Return the (x, y) coordinate for the center point of the cell that contains the specified text.  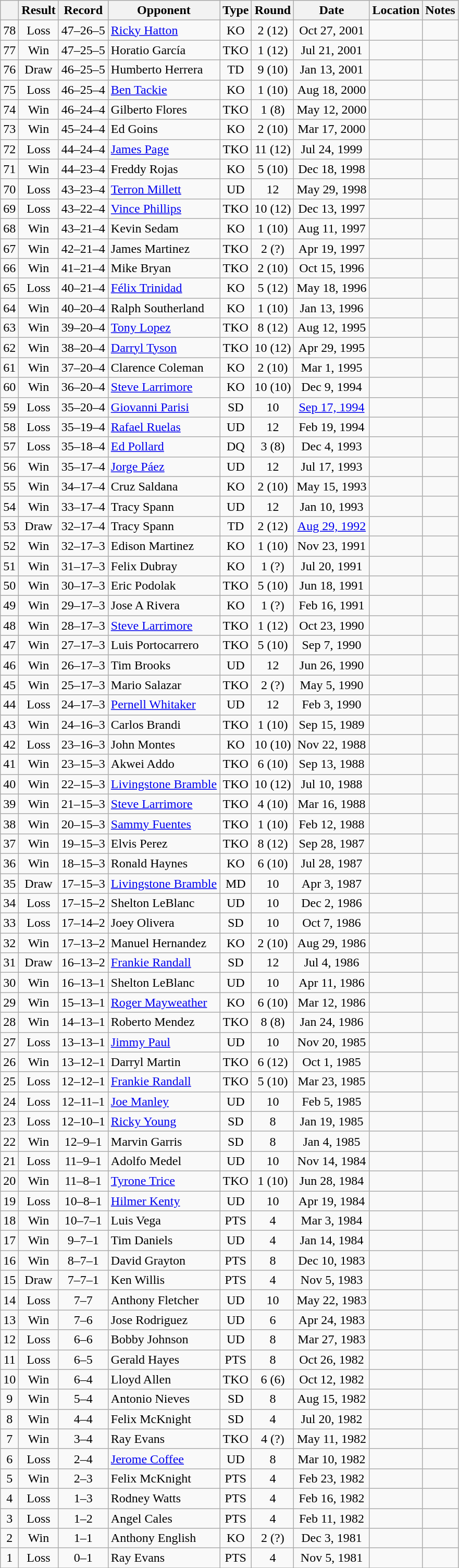
20–15–3 (83, 824)
Bobby Johnson (164, 1340)
41–21–4 (83, 268)
17–13–2 (83, 943)
James Page (164, 149)
Oct 12, 1982 (331, 1379)
55 (9, 486)
32–17–3 (83, 546)
Feb 3, 1990 (331, 705)
Jun 28, 1984 (331, 1181)
Jose Rodriguez (164, 1320)
Jun 18, 1991 (331, 586)
3 (9, 1518)
Apr 19, 1997 (331, 249)
23–16–3 (83, 744)
May 15, 1993 (331, 486)
8 (8) (273, 1022)
Pernell Whitaker (164, 705)
47 (9, 645)
Marvin Garris (164, 1141)
46–25–5 (83, 70)
27–17–3 (83, 645)
Dec 9, 1994 (331, 387)
8–7–1 (83, 1260)
Felix Dubray (164, 566)
6 (6) (273, 1379)
56 (9, 467)
12–10–1 (83, 1121)
34–17–4 (83, 486)
May 12, 2000 (331, 109)
5 (9, 1478)
4 (?) (273, 1439)
14 (9, 1300)
Mar 27, 1983 (331, 1340)
1 (8) (273, 109)
Jose A Rivera (164, 606)
13–13–1 (83, 1042)
30 (9, 983)
68 (9, 228)
17–15–2 (83, 903)
Tony Lopez (164, 328)
30–17–3 (83, 586)
70 (9, 189)
Rodney Watts (164, 1498)
43 (9, 725)
Ken Willis (164, 1280)
Edison Martinez (164, 546)
Manuel Hernandez (164, 943)
39 (9, 804)
24–17–3 (83, 705)
21 (9, 1161)
Mar 1, 1995 (331, 367)
Jul 28, 1987 (331, 863)
54 (9, 506)
Jul 20, 1982 (331, 1419)
Luis Vega (164, 1221)
33–17–4 (83, 506)
12–12–1 (83, 1082)
47–26–5 (83, 30)
7 (9, 1439)
Joey Olivera (164, 923)
Date (331, 10)
Ed Goins (164, 129)
17–15–3 (83, 884)
Mike Bryan (164, 268)
Record (83, 10)
Jan 13, 2001 (331, 70)
24–16–3 (83, 725)
64 (9, 308)
32 (9, 943)
Nov 23, 1991 (331, 546)
Sep 17, 1994 (331, 407)
May 18, 1996 (331, 288)
33 (9, 923)
40 (9, 784)
36–20–4 (83, 387)
45 (9, 685)
16–13–1 (83, 983)
Anthony Fletcher (164, 1300)
15–13–1 (83, 1002)
23 (9, 1121)
2–4 (83, 1459)
Oct 7, 1986 (331, 923)
9–7–1 (83, 1241)
Angel Cales (164, 1518)
19–15–3 (83, 843)
Elvis Perez (164, 843)
Feb 16, 1991 (331, 606)
Jorge Páez (164, 467)
Oct 27, 2001 (331, 30)
74 (9, 109)
May 5, 1990 (331, 685)
10–7–1 (83, 1221)
Feb 11, 1982 (331, 1518)
6–6 (83, 1340)
16–13–2 (83, 963)
62 (9, 348)
Ben Tackie (164, 90)
Carlos Brandi (164, 725)
Roger Mayweather (164, 1002)
Notes (440, 10)
Jul 4, 1986 (331, 963)
25 (9, 1082)
6–4 (83, 1379)
5 (12) (273, 288)
May 11, 1982 (331, 1439)
38–20–4 (83, 348)
37–20–4 (83, 367)
Jul 17, 1993 (331, 467)
11 (9, 1359)
Nov 5, 1981 (331, 1558)
19 (9, 1200)
13 (9, 1320)
Mar 16, 1988 (331, 804)
Oct 26, 1982 (331, 1359)
Type (235, 10)
10–8–1 (83, 1200)
48 (9, 626)
24 (9, 1101)
12–11–1 (83, 1101)
Nov 22, 1988 (331, 744)
46–25–4 (83, 90)
31 (9, 963)
11–8–1 (83, 1181)
Rafael Ruelas (164, 427)
Freddy Rojas (164, 169)
Félix Trinidad (164, 288)
Dec 4, 1993 (331, 447)
Sep 15, 1989 (331, 725)
Luis Portocarrero (164, 645)
Aug 11, 1997 (331, 228)
11 (12) (273, 149)
41 (9, 764)
53 (9, 526)
60 (9, 387)
Kevin Sedam (164, 228)
Aug 12, 1995 (331, 328)
Tyrone Trice (164, 1181)
Jul 21, 2001 (331, 50)
Apr 3, 1987 (331, 884)
Feb 19, 1994 (331, 427)
78 (9, 30)
Apr 29, 1995 (331, 348)
Mar 12, 1986 (331, 1002)
Ricky Young (164, 1121)
40–21–4 (83, 288)
22 (9, 1141)
Jan 10, 1993 (331, 506)
73 (9, 129)
35 (9, 884)
Aug 18, 2000 (331, 90)
Apr 24, 1983 (331, 1320)
31–17–3 (83, 566)
35–19–4 (83, 427)
69 (9, 209)
29–17–3 (83, 606)
38 (9, 824)
29 (9, 1002)
4–4 (83, 1419)
20 (9, 1181)
25–17–3 (83, 685)
43–21–4 (83, 228)
67 (9, 249)
Oct 15, 1996 (331, 268)
Clarence Coleman (164, 367)
Mar 3, 1984 (331, 1221)
Jimmy Paul (164, 1042)
28 (9, 1022)
71 (9, 169)
7–6 (83, 1320)
63 (9, 328)
Akwei Addo (164, 764)
44–24–4 (83, 149)
Mar 10, 1982 (331, 1459)
16 (9, 1260)
Jul 20, 1991 (331, 566)
77 (9, 50)
Jan 14, 1984 (331, 1241)
May 29, 1998 (331, 189)
Ed Pollard (164, 447)
59 (9, 407)
12–9–1 (83, 1141)
Jun 26, 1990 (331, 665)
Oct 1, 1985 (331, 1062)
35–18–4 (83, 447)
14–13–1 (83, 1022)
72 (9, 149)
Humberto Herrera (164, 70)
1–1 (83, 1538)
58 (9, 427)
51 (9, 566)
13–12–1 (83, 1062)
44–23–4 (83, 169)
Mar 17, 2000 (331, 129)
Jul 10, 1988 (331, 784)
Tim Brooks (164, 665)
36 (9, 863)
6–5 (83, 1359)
26 (9, 1062)
Terron Millett (164, 189)
1–3 (83, 1498)
5–4 (83, 1399)
May 22, 1983 (331, 1300)
39–20–4 (83, 328)
Aug 29, 1992 (331, 526)
Sep 13, 1988 (331, 764)
Horatio García (164, 50)
61 (9, 367)
26–17–3 (83, 665)
52 (9, 546)
Joe Manley (164, 1101)
35–17–4 (83, 467)
Jan 4, 1985 (331, 1141)
9 (10) (273, 70)
42 (9, 744)
18–15–3 (83, 863)
47–25–5 (83, 50)
17–14–2 (83, 923)
57 (9, 447)
11–9–1 (83, 1161)
Round (273, 10)
Apr 11, 1986 (331, 983)
27 (9, 1042)
50 (9, 586)
John Montes (164, 744)
65 (9, 288)
Sep 7, 1990 (331, 645)
Location (396, 10)
Giovanni Parisi (164, 407)
Aug 29, 1986 (331, 943)
2–3 (83, 1478)
28–17–3 (83, 626)
DQ (235, 447)
43–22–4 (83, 209)
Jan 24, 1986 (331, 1022)
49 (9, 606)
44 (9, 705)
22–15–3 (83, 784)
43–23–4 (83, 189)
Apr 19, 1984 (331, 1200)
18 (9, 1221)
2 (9, 1538)
Feb 5, 1985 (331, 1101)
4 (10) (273, 804)
17 (9, 1241)
Ricky Hatton (164, 30)
42–21–4 (83, 249)
Ralph Southerland (164, 308)
Tim Daniels (164, 1241)
Sep 28, 1987 (331, 843)
9 (9, 1399)
3 (8) (273, 447)
76 (9, 70)
Mar 23, 1985 (331, 1082)
40–20–4 (83, 308)
1 (9, 1558)
Result (39, 10)
34 (9, 903)
Darryl Tyson (164, 348)
Dec 3, 1981 (331, 1538)
Mario Salazar (164, 685)
Nov 20, 1985 (331, 1042)
0–1 (83, 1558)
Dec 10, 1983 (331, 1260)
Feb 23, 1982 (331, 1478)
Sammy Fuentes (164, 824)
Adolfo Medel (164, 1161)
David Grayton (164, 1260)
45–24–4 (83, 129)
15 (9, 1280)
Jerome Coffee (164, 1459)
46 (9, 665)
Dec 2, 1986 (331, 903)
Feb 12, 1988 (331, 824)
Nov 14, 1984 (331, 1161)
Roberto Mendez (164, 1022)
3–4 (83, 1439)
James Martinez (164, 249)
35–20–4 (83, 407)
6 (12) (273, 1062)
Cruz Saldana (164, 486)
Gilberto Flores (164, 109)
Vince Phillips (164, 209)
Jan 19, 1985 (331, 1121)
Feb 16, 1982 (331, 1498)
37 (9, 843)
75 (9, 90)
Oct 23, 1990 (331, 626)
46–24–4 (83, 109)
Dec 18, 1998 (331, 169)
Jul 24, 1999 (331, 149)
7–7 (83, 1300)
Gerald Hayes (164, 1359)
Eric Podolak (164, 586)
MD (235, 884)
Darryl Martin (164, 1062)
Opponent (164, 10)
32–17–4 (83, 526)
21–15–3 (83, 804)
Anthony English (164, 1538)
Nov 5, 1983 (331, 1280)
7–7–1 (83, 1280)
Lloyd Allen (164, 1379)
66 (9, 268)
Ronald Haynes (164, 863)
Dec 13, 1997 (331, 209)
Hilmer Kenty (164, 1200)
Jan 13, 1996 (331, 308)
1–2 (83, 1518)
Aug 15, 1982 (331, 1399)
Antonio Nieves (164, 1399)
23–15–3 (83, 764)
